Capture the cell that displays the provided text and extract its (X, Y) central coordinate. 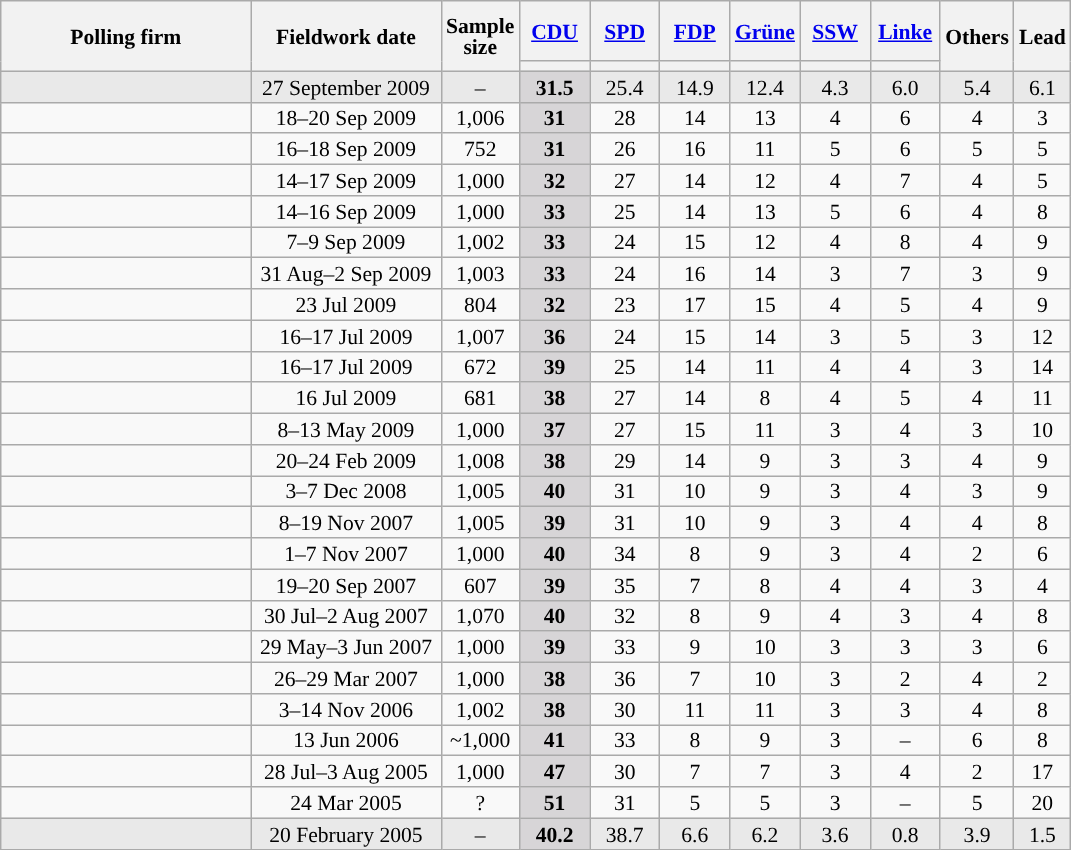
12.4 (765, 86)
28 Jul–3 Aug 2005 (346, 772)
31 Aug–2 Sep 2009 (346, 274)
~1,000 (480, 740)
14.9 (695, 86)
41 (554, 740)
Grüne (765, 31)
29 (625, 460)
3–14 Nov 2006 (346, 710)
16 Jul 2009 (346, 398)
681 (480, 398)
6.2 (765, 834)
SSW (835, 31)
8–13 May 2009 (346, 430)
5.4 (977, 86)
40.2 (554, 834)
28 (625, 118)
31.5 (554, 86)
25.4 (625, 86)
752 (480, 150)
0.8 (905, 834)
13 Jun 2006 (346, 740)
18–20 Sep 2009 (346, 118)
3.9 (977, 834)
1,007 (480, 336)
6.6 (695, 834)
26 (625, 150)
14–17 Sep 2009 (346, 180)
1,070 (480, 616)
47 (554, 772)
34 (625, 554)
20 (1042, 802)
607 (480, 584)
1,003 (480, 274)
Samplesize (480, 36)
26–29 Mar 2007 (346, 678)
6.0 (905, 86)
4.3 (835, 86)
Linke (905, 31)
1–7 Nov 2007 (346, 554)
? (480, 802)
20 February 2005 (346, 834)
20–24 Feb 2009 (346, 460)
14–16 Sep 2009 (346, 212)
8–19 Nov 2007 (346, 522)
3.6 (835, 834)
FDP (695, 31)
27 September 2009 (346, 86)
Lead (1042, 36)
7–9 Sep 2009 (346, 242)
29 May–3 Jun 2007 (346, 648)
23 (625, 304)
16–18 Sep 2009 (346, 150)
24 Mar 2005 (346, 802)
1,006 (480, 118)
1.5 (1042, 834)
51 (554, 802)
30 Jul–2 Aug 2007 (346, 616)
Polling firm (126, 36)
804 (480, 304)
6.1 (1042, 86)
1,008 (480, 460)
35 (625, 584)
Others (977, 36)
CDU (554, 31)
19–20 Sep 2007 (346, 584)
Fieldwork date (346, 36)
672 (480, 366)
SPD (625, 31)
38.7 (625, 834)
37 (554, 430)
3–7 Dec 2008 (346, 492)
23 Jul 2009 (346, 304)
